Determine the (X, Y) coordinate at the center of the cell enclosing the given text.  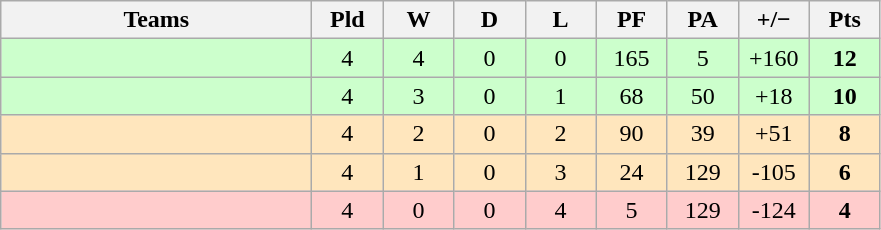
+160 (774, 58)
D (490, 20)
+18 (774, 96)
Pts (844, 20)
8 (844, 134)
PA (702, 20)
Pld (348, 20)
-105 (774, 172)
90 (632, 134)
PF (632, 20)
-124 (774, 210)
50 (702, 96)
24 (632, 172)
39 (702, 134)
Teams (156, 20)
6 (844, 172)
165 (632, 58)
L (560, 20)
68 (632, 96)
10 (844, 96)
+51 (774, 134)
W (418, 20)
12 (844, 58)
+/− (774, 20)
